Find where the given text appears and provide that cell's center as [x, y] coordinate. 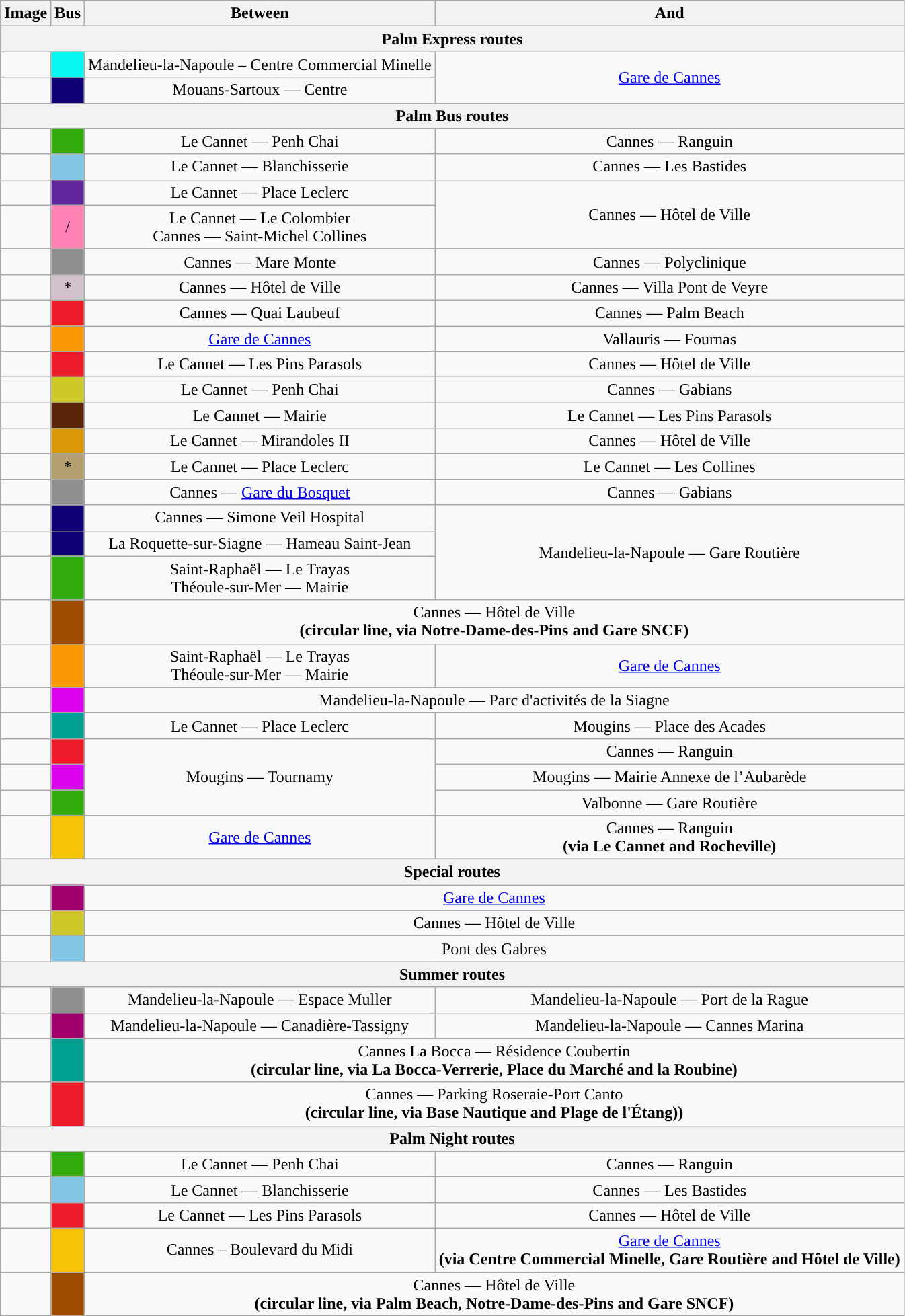
Mandelieu-la-Napoule — Parc d'activités de la Siagne [495, 700]
Cannes – Boulevard du Midi [260, 1249]
Palm Bus routes [453, 116]
Palm Express routes [453, 39]
Mandelieu-la-Napoule — Canadière-Tassigny [260, 1025]
La Roquette-sur-Siagne — Hameau Saint-Jean [260, 543]
Mandelieu-la-Napoule — Cannes Marina [670, 1025]
Cannes — Polyclinique [670, 262]
Cannes — Simone Veil Hospital [260, 518]
Mougins — Mairie Annexe de l’Aubarède [670, 777]
Gare de Cannes(via Centre Commercial Minelle, Gare Routière and Hôtel de Ville) [670, 1249]
Mougins — Tournamy [260, 777]
Le Cannet — Le ColombierCannes — Saint-Michel Collines [260, 227]
/ [68, 227]
Image [26, 13]
Cannes La Bocca — Résidence Coubertin(circular line, via La Bocca-Verrerie, Place du Marché and la Roubine) [495, 1060]
Le Cannet — Mirandoles II [260, 441]
Special routes [453, 872]
Pont des Gabres [495, 949]
Mandelieu-la-Napoule — Gare Routière [670, 553]
Mandelieu-la-Napoule – Centre Commercial Minelle [260, 65]
Mandelieu-la-Napoule — Espace Muller [260, 1000]
Cannes — Ranguin(via Le Cannet and Rocheville) [670, 838]
Palm Night routes [453, 1138]
Mouans-Sartoux — Centre [260, 90]
Cannes — Hôtel de Ville(circular line, via Palm Beach, Notre-Dame-des-Pins and Gare SNCF) [495, 1294]
Cannes — Villa Pont de Veyre [670, 287]
Mougins — Place des Acades [670, 726]
Le Cannet — Les Collines [670, 467]
Cannes — Parking Roseraie-Port Canto(circular line, via Base Nautique and Plage de l'Étang)) [495, 1104]
Cannes — Mare Monte [260, 262]
Cannes — Quai Laubeuf [260, 313]
Mandelieu-la-Napoule — Port de la Rague [670, 1000]
And [670, 13]
Valbonne — Gare Routière [670, 802]
Cannes — Palm Beach [670, 313]
Cannes — Hôtel de Ville(circular line, via Notre-Dame-des-Pins and Gare SNCF) [495, 621]
Vallauris — Fournas [670, 338]
Bus [68, 13]
Between [260, 13]
Cannes — Gare du Bosquet [260, 492]
Summer routes [453, 974]
Le Cannet — Mairie [260, 416]
